Identify which cell holds the provided text, then report its (X, Y) central coordinate. 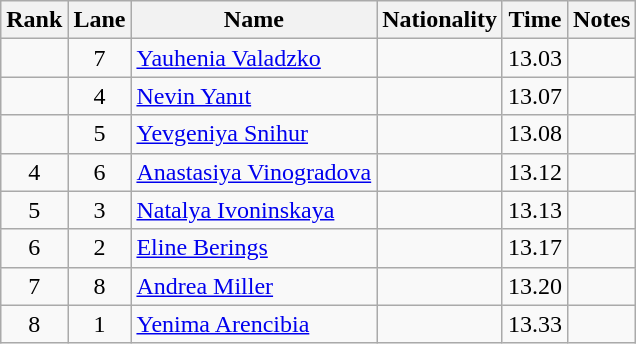
Rank (34, 20)
Notes (602, 20)
13.20 (534, 286)
Time (534, 20)
Name (254, 20)
Yevgeniya Snihur (254, 134)
13.12 (534, 172)
Lane (100, 20)
1 (100, 324)
13.08 (534, 134)
Eline Berings (254, 248)
13.03 (534, 58)
13.33 (534, 324)
Nevin Yanıt (254, 96)
13.07 (534, 96)
Nationality (440, 20)
Yauhenia Valadzko (254, 58)
Yenima Arencibia (254, 324)
13.13 (534, 210)
Anastasiya Vinogradova (254, 172)
Natalya Ivoninskaya (254, 210)
3 (100, 210)
2 (100, 248)
Andrea Miller (254, 286)
13.17 (534, 248)
